Provide the (x, y) coordinate of the cell's center where the given text is located.  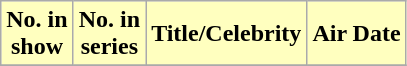
No. in show (37, 34)
Title/Celebrity (226, 34)
Air Date (356, 34)
No. in series (109, 34)
